Scan for the cell matching the given text and deliver its [x, y] coordinate at center. 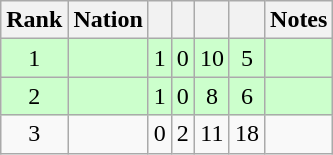
11 [212, 134]
Notes [299, 20]
5 [246, 58]
10 [212, 58]
Rank [34, 20]
18 [246, 134]
3 [34, 134]
6 [246, 96]
8 [212, 96]
Nation [108, 20]
